Scan for the cell matching the given text and deliver its (x, y) coordinate at center. 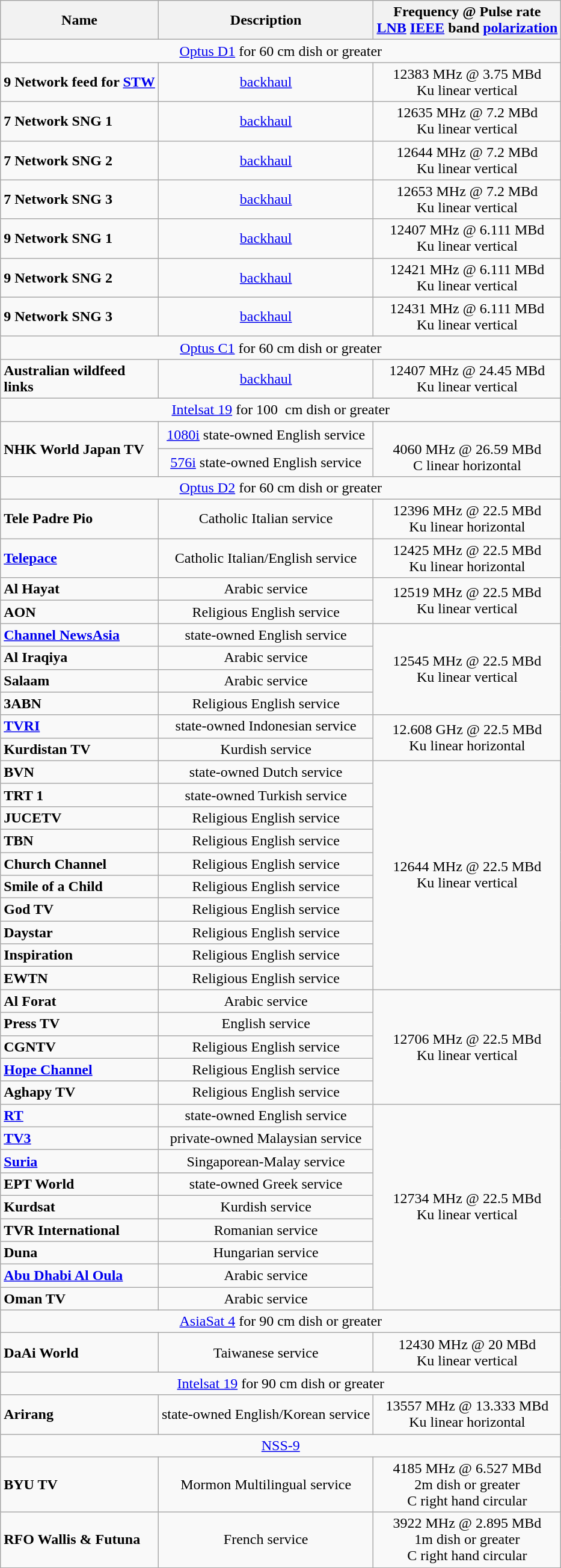
Intelsat 19 for 90 cm dish or greater (281, 1383)
Duna (79, 1253)
12425 MHz @ 22.5 MBdKu linear horizontal (467, 558)
Suria (79, 1161)
9 Network SNG 1 (79, 238)
Tele Padre Pio (79, 519)
AON (79, 612)
1080i state-owned English service (266, 435)
Oman TV (79, 1299)
12407 MHz @ 6.111 MBdKu linear vertical (467, 238)
Catholic Italian service (266, 519)
9 Network feed for STW (79, 82)
BYU TV (79, 1484)
Aghapy TV (79, 1092)
Hungarian service (266, 1253)
TBN (79, 841)
4060 MHz @ 26.59 MBdC linear horizontal (467, 449)
NSS-9 (281, 1445)
Optus D1 for 60 cm dish or greater (281, 51)
3922 MHz @ 2.895 MBd1m dish or greaterC right hand circular (467, 1540)
12706 MHz @ 22.5 MBdKu linear vertical (467, 1047)
state-owned English/Korean service (266, 1414)
7 Network SNG 1 (79, 121)
BVN (79, 772)
EWTN (79, 978)
Australian wildfeedlinks (79, 379)
Name (79, 20)
9 Network SNG 3 (79, 316)
French service (266, 1540)
12396 MHz @ 22.5 MBdKu linear horizontal (467, 519)
12734 MHz @ 22.5 MBdKu linear vertical (467, 1207)
AsiaSat 4 for 90 cm dish or greater (281, 1321)
Optus D2 for 60 cm dish or greater (281, 488)
TVR International (79, 1230)
DaAi World (79, 1353)
Taiwanese service (266, 1353)
EPT World (79, 1184)
Kurdistan TV (79, 749)
7 Network SNG 3 (79, 200)
Inspiration (79, 955)
576i state-owned English service (266, 463)
Al Forat (79, 1001)
Smile of a Child (79, 887)
12430 MHz @ 20 MBdKu linear vertical (467, 1353)
12545 MHz @ 22.5 MBdKu linear vertical (467, 669)
Press TV (79, 1024)
NHK World Japan TV (79, 449)
Daystar (79, 933)
Catholic Italian/English service (266, 558)
12635 MHz @ 7.2 MBdKu linear vertical (467, 121)
Optus C1 for 60 cm dish or greater (281, 348)
12644 MHz @ 22.5 MBdKu linear vertical (467, 875)
12.608 GHz @ 22.5 MBdKu linear horizontal (467, 738)
private-owned Malaysian service (266, 1138)
12644 MHz @ 7.2 MBdKu linear vertical (467, 160)
TVRI (79, 726)
Abu Dhabi Al Oula (79, 1276)
9 Network SNG 2 (79, 278)
RT (79, 1115)
TV3 (79, 1138)
RFO Wallis & Futuna (79, 1540)
Telepace (79, 558)
12653 MHz @ 7.2 MBdKu linear vertical (467, 200)
Arirang (79, 1414)
JUCETV (79, 818)
Frequency @ Pulse rateLNB IEEE band polarization (467, 20)
Kurdsat (79, 1207)
God TV (79, 910)
Mormon Multilingual service (266, 1484)
Romanian service (266, 1230)
TRT 1 (79, 795)
Intelsat 19 for 100 cm dish or greater (281, 409)
state-owned Turkish service (266, 795)
Al Iraqiya (79, 658)
state-owned Greek service (266, 1184)
Church Channel (79, 864)
12383 MHz @ 3.75 MBdKu linear vertical (467, 82)
12407 MHz @ 24.45 MBdKu linear vertical (467, 379)
4185 MHz @ 6.527 MBd2m dish or greaterC right hand circular (467, 1484)
3ABN (79, 703)
state-owned Dutch service (266, 772)
English service (266, 1024)
13557 MHz @ 13.333 MBdKu linear horizontal (467, 1414)
Description (266, 20)
CGNTV (79, 1047)
Salaam (79, 681)
Hope Channel (79, 1070)
state-owned Indonesian service (266, 726)
12519 MHz @ 22.5 MBdKu linear vertical (467, 601)
Channel NewsAsia (79, 635)
12431 MHz @ 6.111 MBdKu linear vertical (467, 316)
7 Network SNG 2 (79, 160)
Al Hayat (79, 589)
Singaporean-Malay service (266, 1161)
12421 MHz @ 6.111 MBdKu linear vertical (467, 278)
